Search for the cell housing the specified text and yield its (x, y) center coordinate. 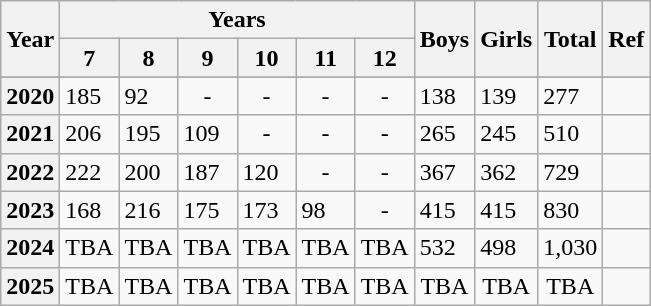
1,030 (570, 248)
10 (266, 58)
498 (506, 248)
532 (444, 248)
173 (266, 210)
2025 (30, 286)
9 (208, 58)
185 (90, 96)
265 (444, 134)
Total (570, 39)
729 (570, 172)
200 (148, 172)
Years (237, 20)
138 (444, 96)
139 (506, 96)
8 (148, 58)
367 (444, 172)
245 (506, 134)
Ref (626, 39)
175 (208, 210)
2022 (30, 172)
109 (208, 134)
98 (326, 210)
2020 (30, 96)
12 (384, 58)
195 (148, 134)
216 (148, 210)
510 (570, 134)
222 (90, 172)
2023 (30, 210)
2021 (30, 134)
Boys (444, 39)
187 (208, 172)
2024 (30, 248)
362 (506, 172)
206 (90, 134)
830 (570, 210)
7 (90, 58)
11 (326, 58)
Girls (506, 39)
Year (30, 39)
277 (570, 96)
120 (266, 172)
168 (90, 210)
92 (148, 96)
